For the text-containing cell, return its midpoint in (X, Y) coordinate format. 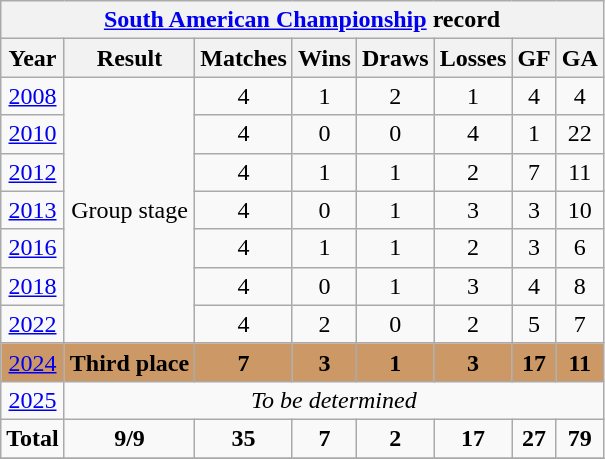
6 (580, 248)
Matches (244, 58)
GA (580, 58)
35 (244, 438)
8 (580, 286)
2010 (33, 134)
5 (534, 324)
2008 (33, 96)
2025 (33, 400)
Year (33, 58)
22 (580, 134)
Third place (129, 362)
South American Championship record (302, 20)
9/9 (129, 438)
27 (534, 438)
Wins (324, 58)
GF (534, 58)
Total (33, 438)
2016 (33, 248)
79 (580, 438)
To be determined (334, 400)
2024 (33, 362)
2018 (33, 286)
Result (129, 58)
2022 (33, 324)
Group stage (129, 210)
10 (580, 210)
2012 (33, 172)
2013 (33, 210)
Losses (473, 58)
Draws (395, 58)
